Locate the cell with the specified text and output its (x, y) center coordinate. 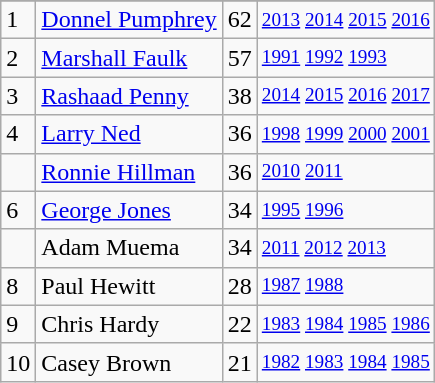
Paul Hewitt (129, 286)
21 (240, 362)
2013 2014 2015 2016 (346, 20)
1987 1988 (346, 286)
1 (18, 20)
22 (240, 324)
1995 1996 (346, 210)
6 (18, 210)
Marshall Faulk (129, 58)
Donnel Pumphrey (129, 20)
Casey Brown (129, 362)
2010 2011 (346, 172)
1998 1999 2000 2001 (346, 134)
57 (240, 58)
Chris Hardy (129, 324)
1982 1983 1984 1985 (346, 362)
1991 1992 1993 (346, 58)
10 (18, 362)
2 (18, 58)
2014 2015 2016 2017 (346, 96)
4 (18, 134)
2011 2012 2013 (346, 248)
Rashaad Penny (129, 96)
Adam Muema (129, 248)
1983 1984 1985 1986 (346, 324)
George Jones (129, 210)
62 (240, 20)
9 (18, 324)
3 (18, 96)
8 (18, 286)
Larry Ned (129, 134)
Ronnie Hillman (129, 172)
28 (240, 286)
38 (240, 96)
